Extract the (X, Y) coordinate from the center of the cell holding the provided text.  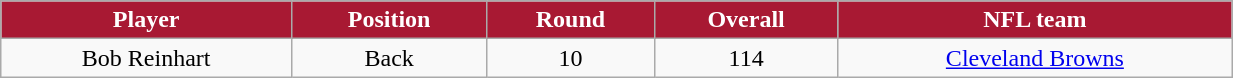
Position (390, 20)
Player (146, 20)
Cleveland Browns (1035, 58)
Round (570, 20)
Back (390, 58)
NFL team (1035, 20)
10 (570, 58)
114 (746, 58)
Bob Reinhart (146, 58)
Overall (746, 20)
